Extract the [X, Y] coordinate from the center of the cell holding the provided text.  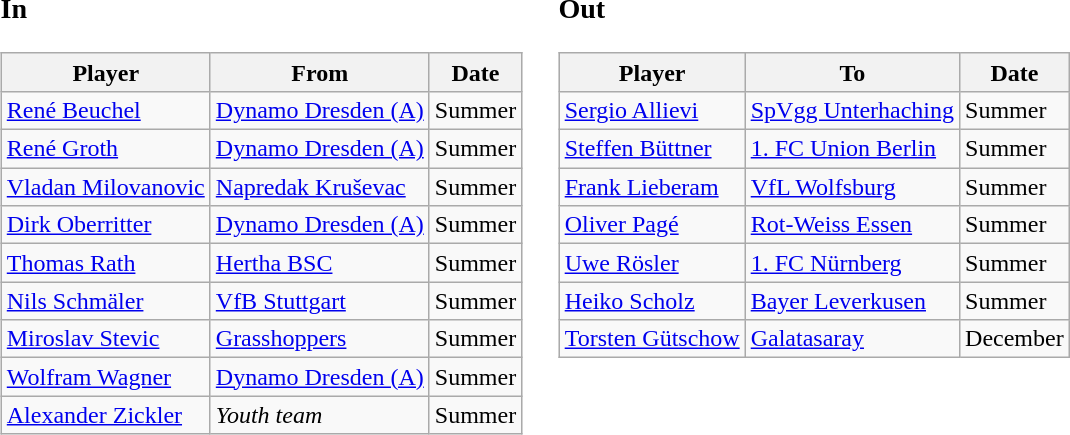
René Groth [106, 149]
December [1015, 339]
1. FC Nürnberg [852, 263]
Napredak Kruševac [320, 187]
To [852, 72]
René Beuchel [106, 110]
Vladan Milovanovic [106, 187]
Hertha BSC [320, 263]
Sergio Allievi [652, 110]
Bayer Leverkusen [852, 301]
1. FC Union Berlin [852, 149]
Thomas Rath [106, 263]
Uwe Rösler [652, 263]
Rot-Weiss Essen [852, 225]
Frank Lieberam [652, 187]
Heiko Scholz [652, 301]
VfB Stuttgart [320, 301]
From [320, 72]
Steffen Büttner [652, 149]
Grasshoppers [320, 339]
Oliver Pagé [652, 225]
SpVgg Unterhaching [852, 110]
Alexander Zickler [106, 415]
Youth team [320, 415]
Galatasaray [852, 339]
Wolfram Wagner [106, 377]
Miroslav Stevic [106, 339]
VfL Wolfsburg [852, 187]
Dirk Oberritter [106, 225]
Torsten Gütschow [652, 339]
Nils Schmäler [106, 301]
